Return (X, Y) of the center of cell containing provided text 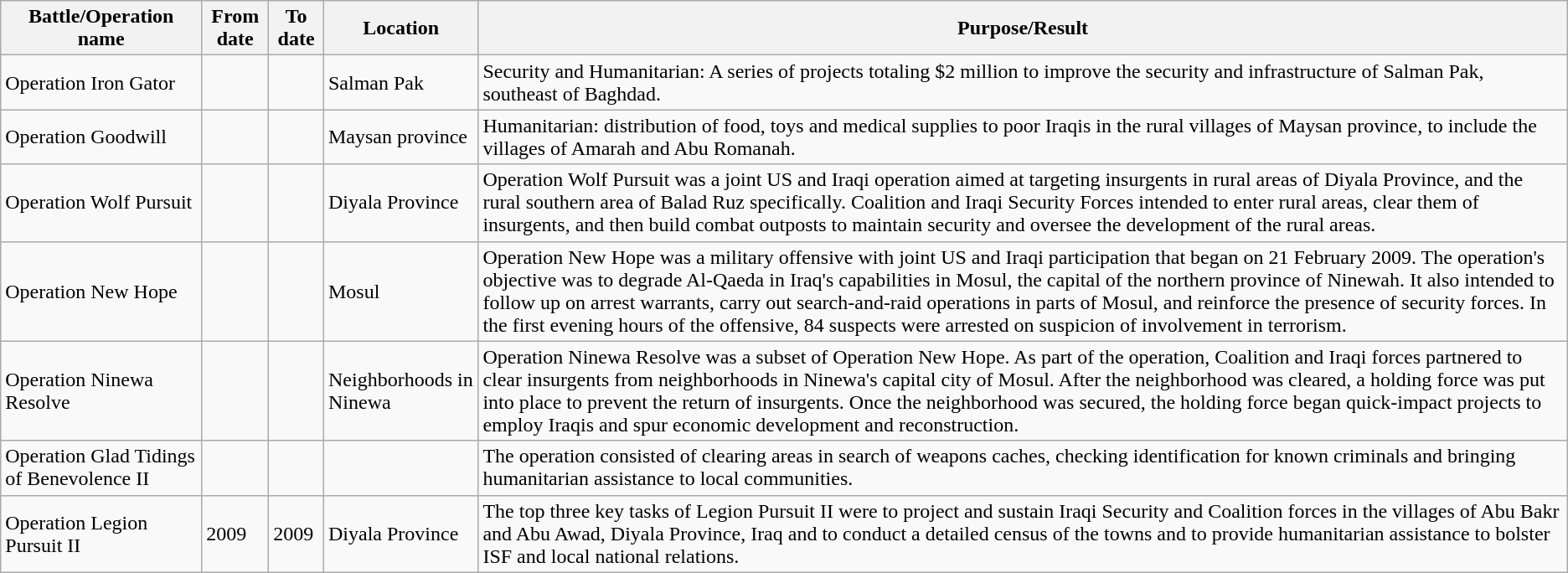
Security and Humanitarian: A series of projects totaling $2 million to improve the security and infrastructure of Salman Pak, southeast of Baghdad. (1023, 82)
Operation Iron Gator (101, 82)
Mosul (400, 292)
To date (297, 28)
Operation Glad Tidings of Benevolence II (101, 467)
Maysan province (400, 137)
Location (400, 28)
Operation New Hope (101, 292)
Purpose/Result (1023, 28)
From date (235, 28)
Operation Legion Pursuit II (101, 534)
Operation Ninewa Resolve (101, 390)
Operation Goodwill (101, 137)
Battle/Operation name (101, 28)
Neighborhoods in Ninewa (400, 390)
Salman Pak (400, 82)
Operation Wolf Pursuit (101, 203)
